Extract the [x, y] coordinate from the center of the cell holding the provided text.  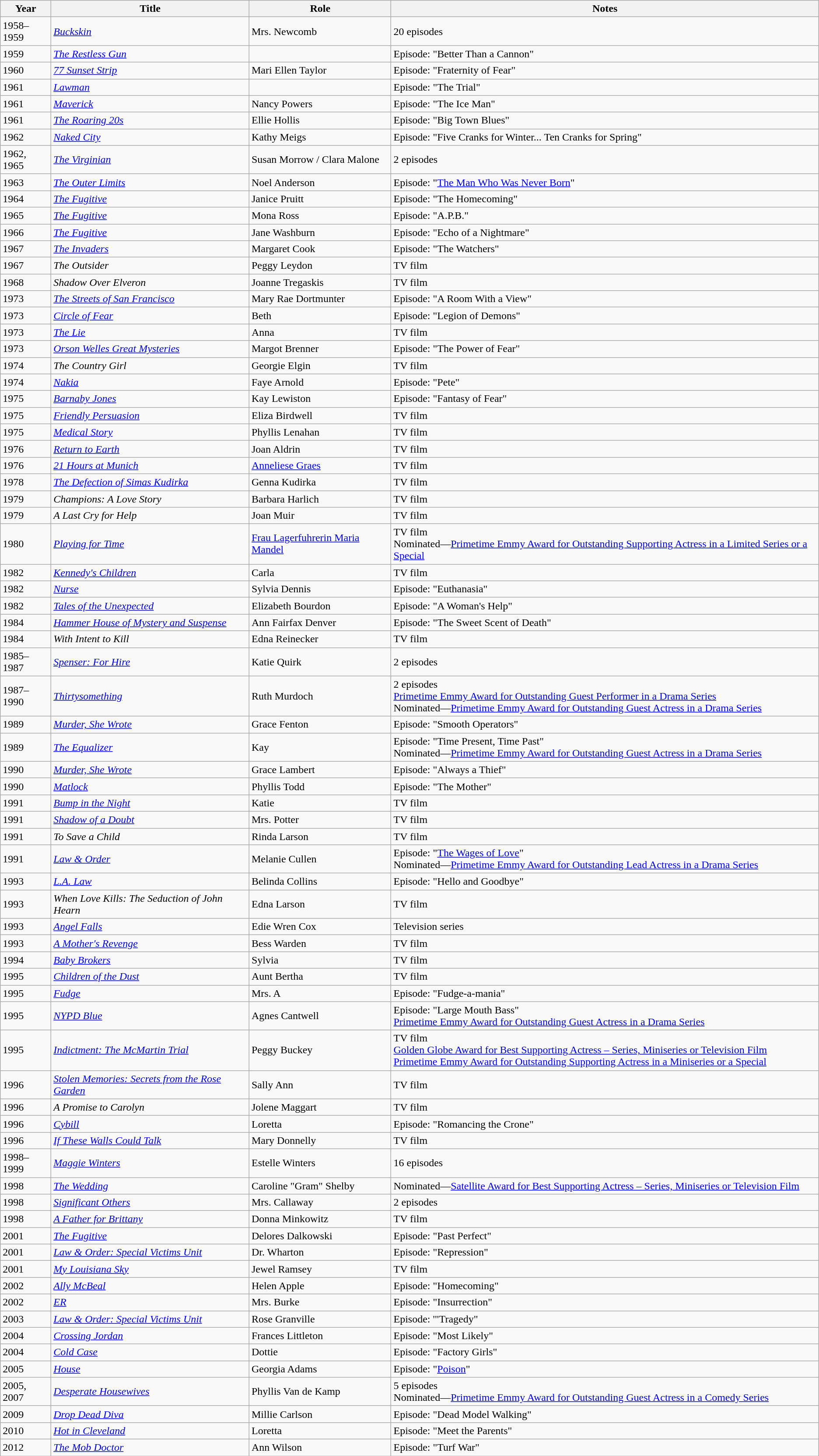
Drop Dead Diva [150, 1414]
Sylvia Dennis [320, 589]
Episode: "A Woman's Help" [605, 606]
Ellie Hollis [320, 120]
Noel Anderson [320, 182]
The Virginian [150, 159]
Millie Carlson [320, 1414]
Return to Earth [150, 449]
Desperate Housewives [150, 1391]
Episode: "Romancing the Crone" [605, 1124]
Dr. Wharton [320, 1252]
Matlock [150, 786]
Beth [320, 316]
1980 [26, 544]
21 Hours at Munich [150, 465]
A Last Cry for Help [150, 516]
Spenser: For Hire [150, 662]
To Save a Child [150, 837]
Circle of Fear [150, 316]
Helen Apple [320, 1286]
Episode: "A.P.B." [605, 215]
Episode: "The Sweet Scent of Death" [605, 622]
Georgia Adams [320, 1369]
Episode: "Large Mouth Bass"Primetime Emmy Award for Outstanding Guest Actress in a Drama Series [605, 1016]
Episode: "Insurrection" [605, 1302]
The Roaring 20s [150, 120]
The Outsider [150, 266]
Episode: "The Wages of Love"Nominated—Primetime Emmy Award for Outstanding Lead Actress in a Drama Series [605, 859]
Jewel Ramsey [320, 1269]
Edie Wren Cox [320, 927]
The Equalizer [150, 747]
2009 [26, 1414]
Shadow Over Elveron [150, 282]
A Promise to Carolyn [150, 1107]
Indictment: The McMartin Trial [150, 1050]
The Wedding [150, 1186]
Mrs. Burke [320, 1302]
Shadow of a Doubt [150, 819]
NYPD Blue [150, 1016]
Episode: "Euthanasia" [605, 589]
Bump in the Night [150, 803]
Law & Order [150, 859]
Episode: "Big Town Blues" [605, 120]
Faye Arnold [320, 382]
Anneliese Graes [320, 465]
The Restless Gun [150, 54]
Episode: "Hello and Goodbye" [605, 882]
Cold Case [150, 1352]
Television series [605, 927]
Episode: '"Tragedy" [605, 1319]
Mari Ellen Taylor [320, 70]
Frances Littleton [320, 1336]
Episode: "Better Than a Cannon" [605, 54]
Barbara Harlich [320, 499]
Mrs. Callaway [320, 1203]
1987–1990 [26, 696]
Rose Granville [320, 1319]
Kennedy's Children [150, 573]
1962 [26, 137]
Dottie [320, 1352]
Edna Larson [320, 904]
Episode: "The Ice Man" [605, 104]
1963 [26, 182]
Baby Brokers [150, 960]
Maggie Winters [150, 1163]
1966 [26, 232]
The Lie [150, 332]
Maverick [150, 104]
Mary Donnelly [320, 1140]
Episode: "Turf War" [605, 1447]
1968 [26, 282]
Nakia [150, 382]
Ann Wilson [320, 1447]
Jane Washburn [320, 232]
Episode: "Fudge-a-mania" [605, 993]
Friendly Persuasion [150, 415]
1994 [26, 960]
Aunt Bertha [320, 977]
Sylvia [320, 960]
Crossing Jordan [150, 1336]
20 episodes [605, 32]
Episode: "Past Perfect" [605, 1236]
The Country Girl [150, 366]
Episode: "Smooth Operators" [605, 724]
16 episodes [605, 1163]
Caroline "Gram" Shelby [320, 1186]
Episode: "Factory Girls" [605, 1352]
Anna [320, 332]
Melanie Cullen [320, 859]
Susan Morrow / Clara Malone [320, 159]
Mona Ross [320, 215]
The Defection of Simas Kudirka [150, 482]
1958–1959 [26, 32]
Episode: "The Watchers" [605, 249]
Grace Fenton [320, 724]
Episode: "Fraternity of Fear" [605, 70]
Lawman [150, 87]
2012 [26, 1447]
Mrs. A [320, 993]
Buckskin [150, 32]
If These Walls Could Talk [150, 1140]
Kathy Meigs [320, 137]
House [150, 1369]
Cybill [150, 1124]
Episode: "Homecoming" [605, 1286]
Episode: "Echo of a Nightmare" [605, 232]
Episode: "Dead Model Walking" [605, 1414]
With Intent to Kill [150, 639]
2005 [26, 1369]
A Father for Brittany [150, 1219]
2005, 2007 [26, 1391]
Episode: "A Room With a View" [605, 299]
Hammer House of Mystery and Suspense [150, 622]
Ruth Murdoch [320, 696]
Episode: "Five Cranks for Winter... Ten Cranks for Spring" [605, 137]
Eliza Birdwell [320, 415]
Belinda Collins [320, 882]
1960 [26, 70]
5 episodesNominated—Primetime Emmy Award for Outstanding Guest Actress in a Comedy Series [605, 1391]
Episode: "Always a Thief" [605, 770]
Medical Story [150, 432]
Notes [605, 9]
Genna Kudirka [320, 482]
Ann Fairfax Denver [320, 622]
Sally Ann [320, 1085]
Champions: A Love Story [150, 499]
Katie Quirk [320, 662]
Episode: "The Trial" [605, 87]
77 Sunset Strip [150, 70]
The Outer Limits [150, 182]
Estelle Winters [320, 1163]
2003 [26, 1319]
1965 [26, 215]
Naked City [150, 137]
Ally McBeal [150, 1286]
Agnes Cantwell [320, 1016]
Episode: "The Man Who Was Never Born" [605, 182]
Mrs. Potter [320, 819]
Rinda Larson [320, 837]
Nominated—Satellite Award for Best Supporting Actress – Series, Miniseries or Television Film [605, 1186]
Episode: "Most Likely" [605, 1336]
Janice Pruitt [320, 199]
Angel Falls [150, 927]
Phyllis Todd [320, 786]
Elizabeth Bourdon [320, 606]
Donna Minkowitz [320, 1219]
Mary Rae Dortmunter [320, 299]
Katie [320, 803]
When Love Kills: The Seduction of John Hearn [150, 904]
Episode: "Pete" [605, 382]
Episode: "Poison" [605, 1369]
ER [150, 1302]
L.A. Law [150, 882]
Phyllis Van de Kamp [320, 1391]
Mrs. Newcomb [320, 32]
1964 [26, 199]
Frau Lagerfuhrerin Maria Mandel [320, 544]
Children of the Dust [150, 977]
The Mob Doctor [150, 1447]
Year [26, 9]
1962, 1965 [26, 159]
Margaret Cook [320, 249]
Orson Welles Great Mysteries [150, 349]
Stolen Memories: Secrets from the Rose Garden [150, 1085]
Phyllis Lenahan [320, 432]
Jolene Maggart [320, 1107]
Georgie Elgin [320, 366]
Edna Reinecker [320, 639]
Hot in Cleveland [150, 1431]
Fudge [150, 993]
1998–1999 [26, 1163]
Peggy Buckey [320, 1050]
The Streets of San Francisco [150, 299]
Delores Dalkowski [320, 1236]
Episode: "Time Present, Time Past"Nominated—Primetime Emmy Award for Outstanding Guest Actress in a Drama Series [605, 747]
Nurse [150, 589]
Thirtysomething [150, 696]
Playing for Time [150, 544]
Episode: "The Power of Fear" [605, 349]
Episode: "Meet the Parents" [605, 1431]
The Invaders [150, 249]
Bess Warden [320, 943]
A Mother's Revenge [150, 943]
Significant Others [150, 1203]
Episode: "The Homecoming" [605, 199]
Episode: "Legion of Demons" [605, 316]
Joan Muir [320, 516]
Barnaby Jones [150, 399]
TV filmNominated—Primetime Emmy Award for Outstanding Supporting Actress in a Limited Series or a Special [605, 544]
Kay Lewiston [320, 399]
1959 [26, 54]
Carla [320, 573]
Margot Brenner [320, 349]
Grace Lambert [320, 770]
Tales of the Unexpected [150, 606]
Episode: "Repression" [605, 1252]
2010 [26, 1431]
1985–1987 [26, 662]
Episode: "Fantasy of Fear" [605, 399]
Episode: "The Mother" [605, 786]
My Louisiana Sky [150, 1269]
Peggy Leydon [320, 266]
Joan Aldrin [320, 449]
1978 [26, 482]
Role [320, 9]
Kay [320, 747]
Joanne Tregaskis [320, 282]
Title [150, 9]
Nancy Powers [320, 104]
